Search for the cell housing the specified text and yield its (x, y) center coordinate. 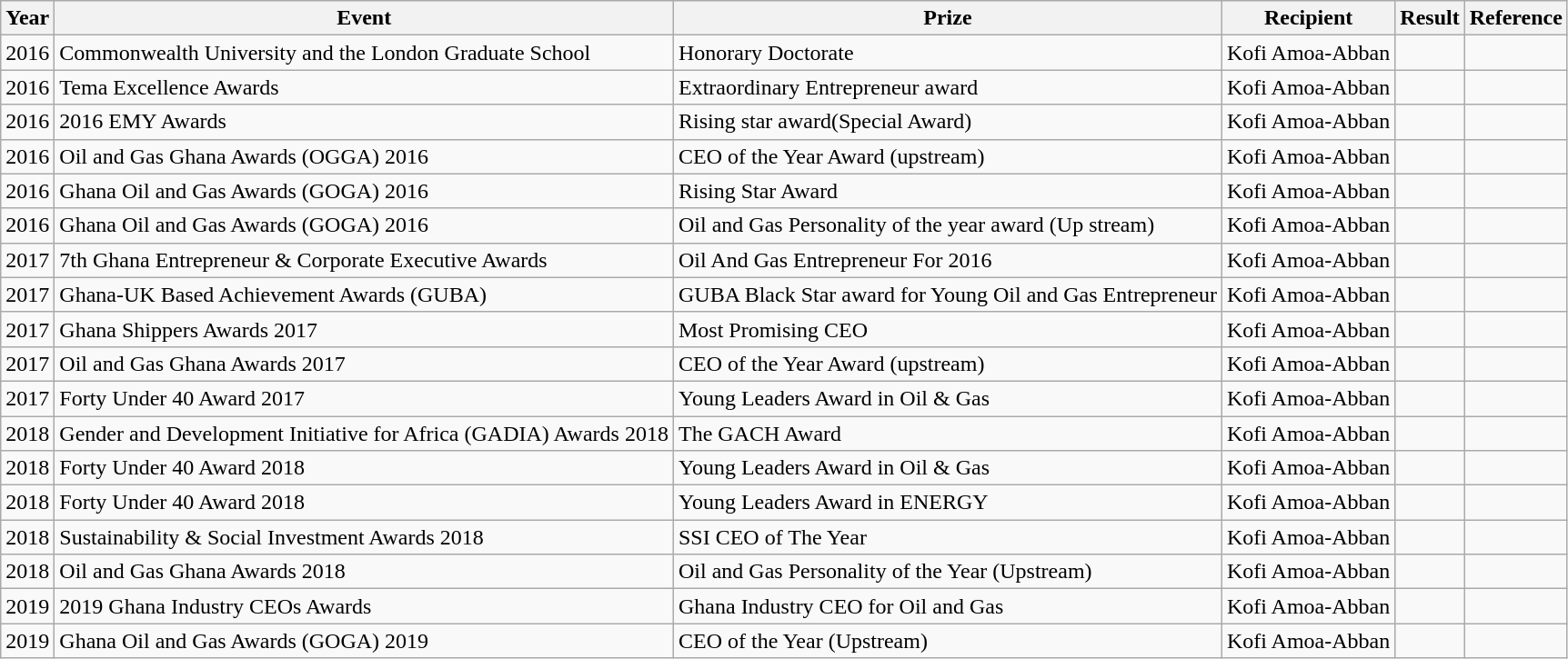
Ghana-UK Based Achievement Awards (GUBA) (364, 295)
Year (27, 18)
Oil and Gas Ghana Awards (OGGA) 2016 (364, 156)
Ghana Industry CEO for Oil and Gas (948, 606)
Most Promising CEO (948, 329)
The GACH Award (948, 434)
CEO of the Year (Upstream) (948, 641)
Oil and Gas Personality of the year award (Up stream) (948, 225)
2019 Ghana Industry CEOs Awards (364, 606)
Recipient (1308, 18)
Rising star award(Special Award) (948, 122)
Rising Star Award (948, 191)
Extraordinary Entrepreneur award (948, 87)
Oil and Gas Ghana Awards 2017 (364, 364)
Commonwealth University and the London Graduate School (364, 53)
2016 EMY Awards (364, 122)
Event (364, 18)
Honorary Doctorate (948, 53)
7th Ghana Entrepreneur & Corporate Executive Awards (364, 260)
Reference (1515, 18)
Prize (948, 18)
Oil and Gas Personality of the Year (Upstream) (948, 572)
Ghana Shippers Awards 2017 (364, 329)
SSI CEO of The Year (948, 537)
Young Leaders Award in ENERGY (948, 503)
Gender and Development Initiative for Africa (GADIA) Awards 2018 (364, 434)
Sustainability & Social Investment Awards 2018 (364, 537)
Forty Under 40 Award 2017 (364, 398)
Tema Excellence Awards (364, 87)
Oil and Gas Ghana Awards 2018 (364, 572)
Oil And Gas Entrepreneur For 2016 (948, 260)
Result (1430, 18)
Ghana Oil and Gas Awards (GOGA) 2019 (364, 641)
GUBA Black Star award for Young Oil and Gas Entrepreneur (948, 295)
